Pinpoint the cell where the given text exists, returning its [x, y] midpoint coordinate. 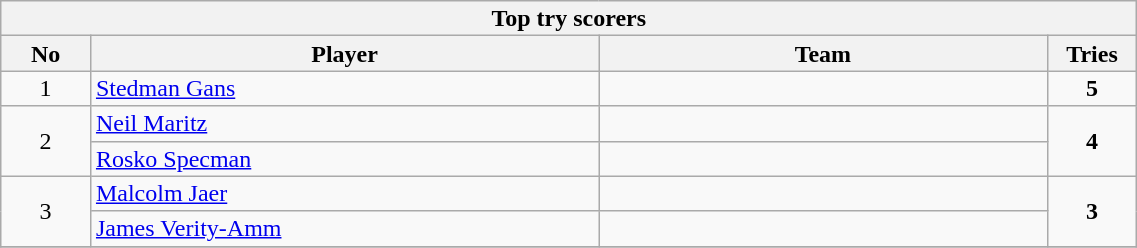
Top try scorers [569, 18]
Neil Maritz [344, 124]
5 [1092, 88]
No [46, 54]
1 [46, 88]
Rosko Specman [344, 158]
2 [46, 141]
Team [823, 54]
Stedman Gans [344, 88]
Player [344, 54]
Tries [1092, 54]
James Verity-Amm [344, 228]
Malcolm Jaer [344, 194]
4 [1092, 141]
